Capture the cell that displays the provided text and extract its [X, Y] central coordinate. 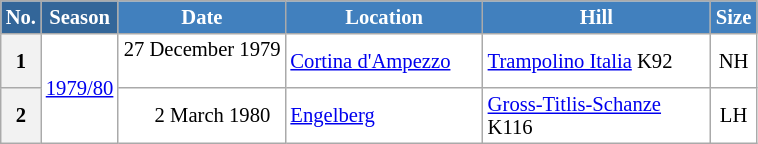
Date [202, 16]
27 December 1979 [202, 60]
Gross-Titlis-Schanze K116 [596, 116]
Engelberg [384, 116]
LH [734, 116]
NH [734, 60]
No. [21, 16]
1979/80 [80, 88]
2 March 1980 [202, 116]
Size [734, 16]
Cortina d'Ampezzo [384, 60]
Season [80, 16]
Hill [596, 16]
1 [21, 60]
Location [384, 16]
Trampolino Italia K92 [596, 60]
2 [21, 116]
